Pinpoint the cell where the given text exists, returning its [x, y] midpoint coordinate. 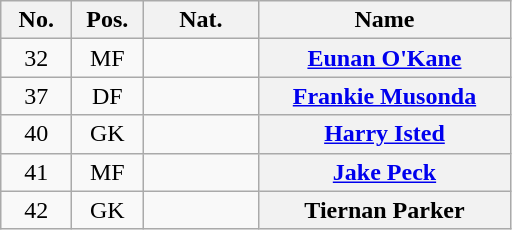
DF [108, 96]
40 [36, 134]
32 [36, 58]
41 [36, 172]
No. [36, 20]
37 [36, 96]
Tiernan Parker [384, 210]
Frankie Musonda [384, 96]
Pos. [108, 20]
Eunan O'Kane [384, 58]
Jake Peck [384, 172]
Name [384, 20]
Harry Isted [384, 134]
42 [36, 210]
Nat. [201, 20]
